Search for the cell housing the specified text and yield its (X, Y) center coordinate. 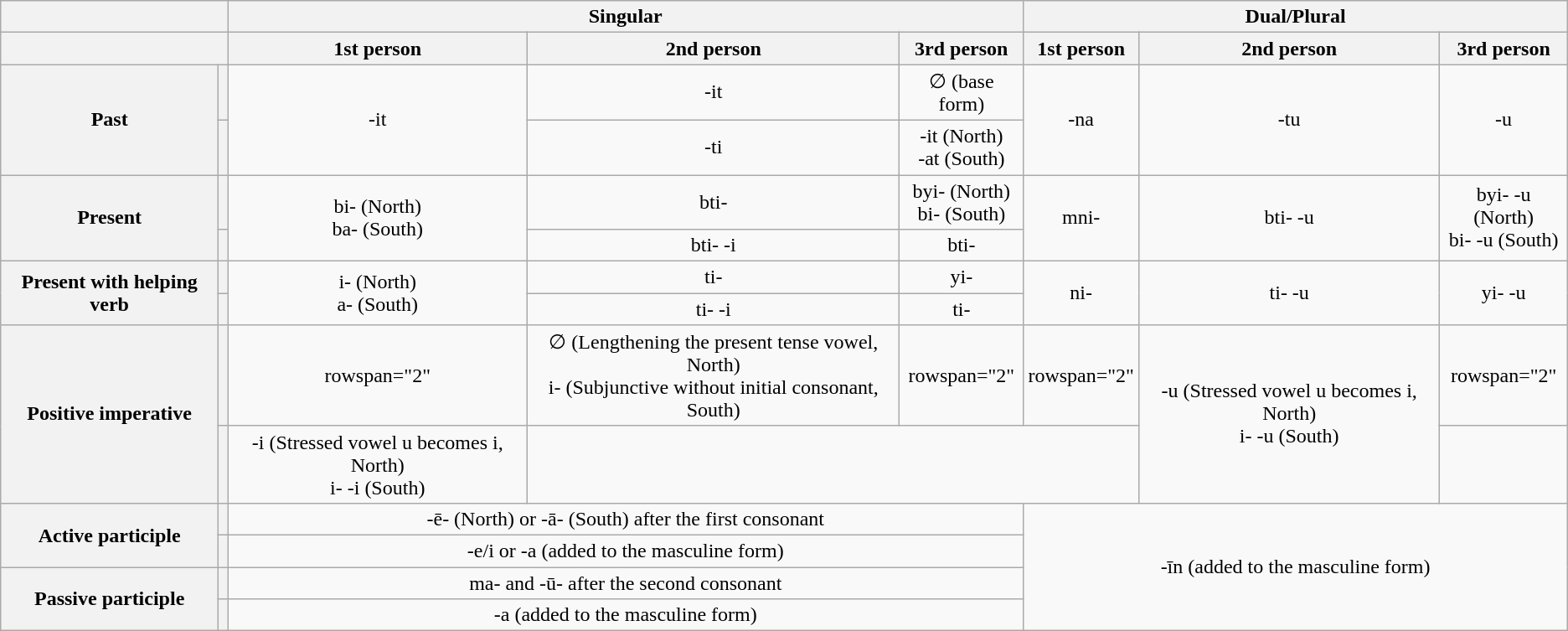
bti- -u (1289, 218)
byi- -u (North)bi- -u (South) (1504, 218)
Present (110, 218)
-ti (714, 147)
Positive imperative (110, 414)
-na (1081, 120)
Past (110, 120)
mni- (1081, 218)
-ē- (North) or -ā- (South) after the first consonant (626, 519)
ti- -i (714, 309)
Singular (626, 17)
-a (added to the masculine form) (626, 615)
Dual/Plural (1295, 17)
byi- (North)bi- (South) (962, 201)
bi- (North)ba- (South) (378, 218)
∅ (Lengthening the present tense vowel, North)i- (Subjunctive without initial consonant, South) (714, 375)
i- (North)a- (South) (378, 293)
Passive participle (110, 598)
-e/i or -a (added to the masculine form) (626, 551)
bti- -i (714, 246)
-u (Stressed vowel u becomes i, North)i- -u (South) (1289, 414)
ni- (1081, 293)
ti- -u (1289, 293)
Present with helping verb (110, 293)
Active participle (110, 535)
-u (1504, 120)
-i (Stressed vowel u becomes i, North)i- -i (South) (378, 464)
∅ (base form) (962, 92)
-īn (added to the masculine form) (1295, 566)
ma- and -ū- after the second consonant (626, 582)
-it (North)-at (South) (962, 147)
yi- (962, 277)
-tu (1289, 120)
yi- -u (1504, 293)
